Locate the cell with the specified text and output its (X, Y) center coordinate. 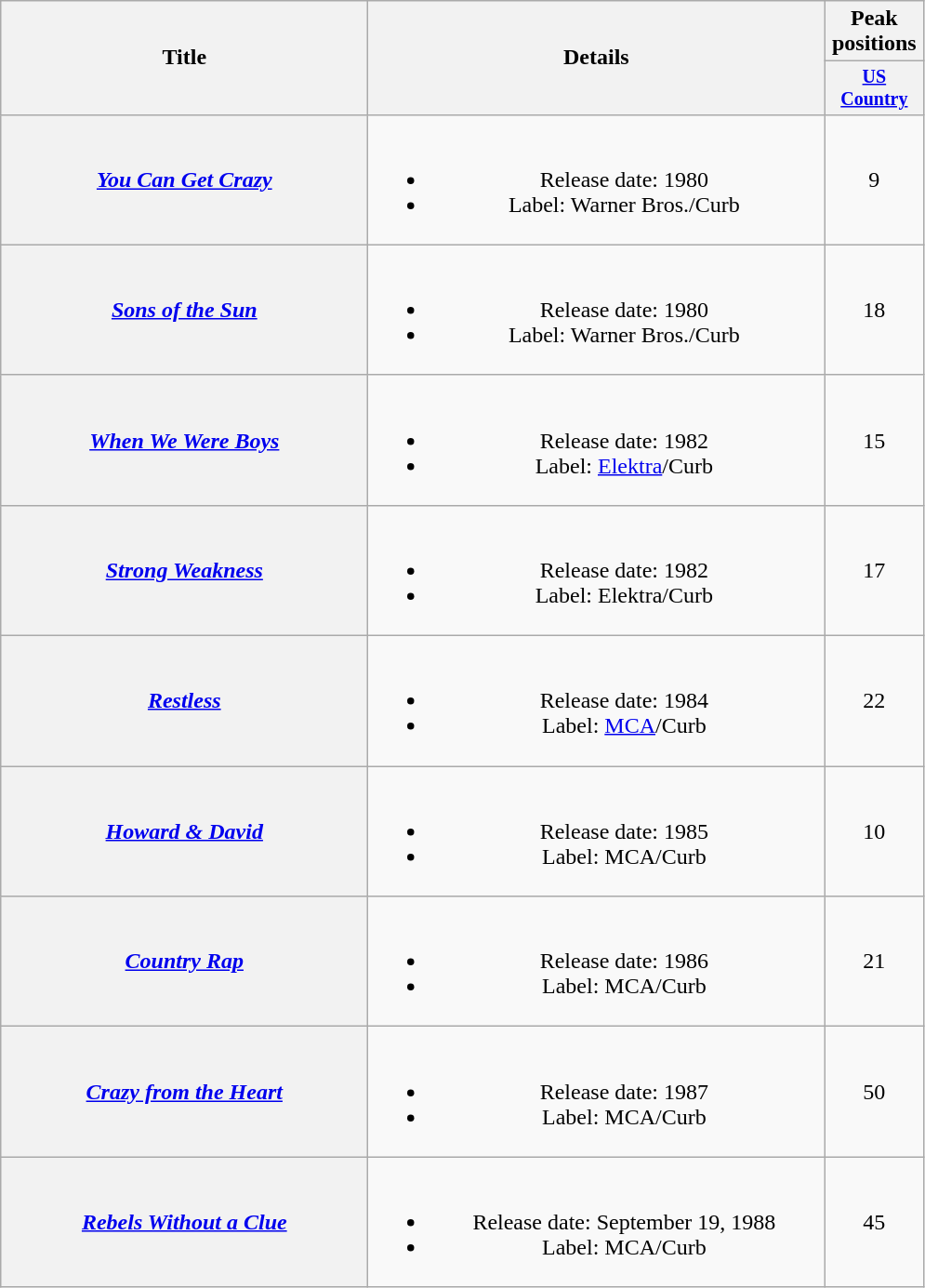
Release date: 1986Label: MCA/Curb (597, 962)
Release date: 1987Label: MCA/Curb (597, 1092)
You Can Get Crazy (184, 179)
Title (184, 58)
Howard & David (184, 831)
9 (874, 179)
18 (874, 310)
Strong Weakness (184, 570)
Details (597, 58)
45 (874, 1222)
50 (874, 1092)
10 (874, 831)
15 (874, 440)
Sons of the Sun (184, 310)
Restless (184, 701)
Release date: 1984Label: MCA/Curb (597, 701)
22 (874, 701)
Peak positions (874, 32)
US Country (874, 87)
Crazy from the Heart (184, 1092)
Release date: September 19, 1988Label: MCA/Curb (597, 1222)
Release date: 1985Label: MCA/Curb (597, 831)
21 (874, 962)
Country Rap (184, 962)
When We Were Boys (184, 440)
Rebels Without a Clue (184, 1222)
17 (874, 570)
